From the cell containing the given text, extract its center point as [X, Y] coordinate. 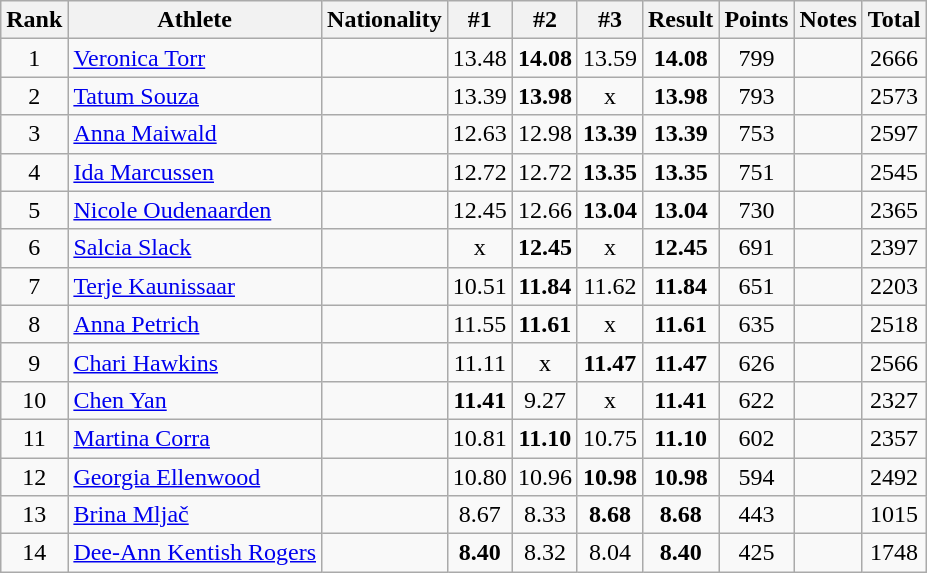
11.55 [480, 324]
2518 [894, 324]
#3 [610, 20]
594 [756, 477]
13.48 [480, 58]
Anna Maiwald [195, 134]
799 [756, 58]
Brina Mljač [195, 515]
2566 [894, 362]
751 [756, 172]
2365 [894, 210]
4 [34, 172]
11 [34, 438]
#2 [544, 20]
2573 [894, 96]
8.33 [544, 515]
602 [756, 438]
2327 [894, 400]
8.32 [544, 553]
651 [756, 286]
1748 [894, 553]
7 [34, 286]
Total [894, 20]
8.67 [480, 515]
Martina Corra [195, 438]
635 [756, 324]
10.96 [544, 477]
2 [34, 96]
622 [756, 400]
Chen Yan [195, 400]
11.11 [480, 362]
2597 [894, 134]
Veronica Torr [195, 58]
Result [680, 20]
13 [34, 515]
Nicole Oudenaarden [195, 210]
10.75 [610, 438]
11.62 [610, 286]
13.59 [610, 58]
443 [756, 515]
14 [34, 553]
6 [34, 248]
12.66 [544, 210]
Chari Hawkins [195, 362]
Rank [34, 20]
12.63 [480, 134]
10.80 [480, 477]
8 [34, 324]
2666 [894, 58]
Tatum Souza [195, 96]
Nationality [385, 20]
10.51 [480, 286]
3 [34, 134]
9 [34, 362]
1015 [894, 515]
1 [34, 58]
Ida Marcussen [195, 172]
Notes [828, 20]
8.04 [610, 553]
2397 [894, 248]
12 [34, 477]
Points [756, 20]
#1 [480, 20]
12.98 [544, 134]
Anna Petrich [195, 324]
Terje Kaunissaar [195, 286]
793 [756, 96]
691 [756, 248]
Salcia Slack [195, 248]
9.27 [544, 400]
2545 [894, 172]
2492 [894, 477]
730 [756, 210]
Georgia Ellenwood [195, 477]
Dee-Ann Kentish Rogers [195, 553]
425 [756, 553]
5 [34, 210]
753 [756, 134]
2203 [894, 286]
10 [34, 400]
Athlete [195, 20]
10.81 [480, 438]
2357 [894, 438]
626 [756, 362]
